From the cell containing the given text, extract its center point as [x, y] coordinate. 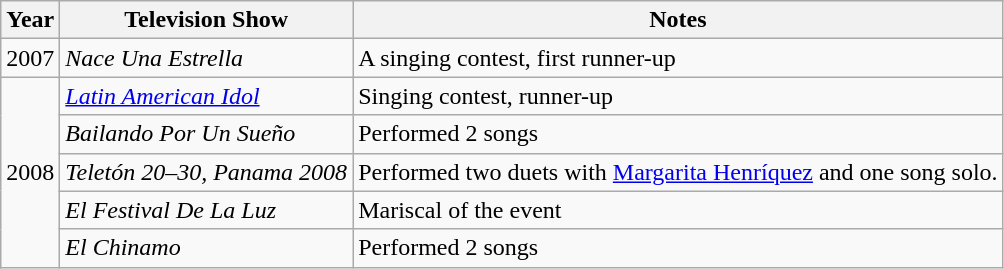
El Festival De La Luz [206, 210]
2007 [30, 58]
Year [30, 20]
Latin American Idol [206, 96]
Notes [678, 20]
Performed two duets with Margarita Henríquez and one song solo. [678, 172]
Bailando Por Un Sueño [206, 134]
2008 [30, 172]
Mariscal of the event [678, 210]
A singing contest, first runner-up [678, 58]
Teletón 20–30, Panama 2008 [206, 172]
Singing contest, runner-up [678, 96]
Nace Una Estrella [206, 58]
Television Show [206, 20]
El Chinamo [206, 248]
